Pinpoint the cell where the given text exists, returning its [X, Y] midpoint coordinate. 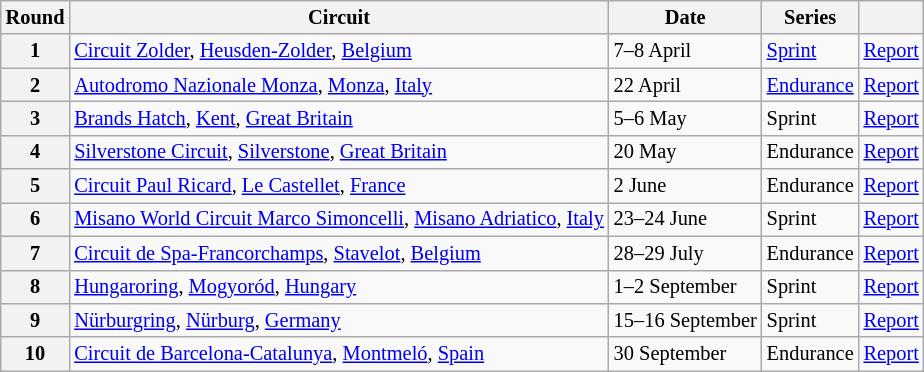
Nürburgring, Nürburg, Germany [338, 320]
8 [36, 287]
Circuit Paul Ricard, Le Castellet, France [338, 186]
7–8 April [686, 51]
Misano World Circuit Marco Simoncelli, Misano Adriatico, Italy [338, 219]
6 [36, 219]
5 [36, 186]
22 April [686, 85]
Brands Hatch, Kent, Great Britain [338, 118]
Hungaroring, Mogyoród, Hungary [338, 287]
10 [36, 354]
15–16 September [686, 320]
9 [36, 320]
4 [36, 152]
2 June [686, 186]
Round [36, 17]
Silverstone Circuit, Silverstone, Great Britain [338, 152]
Circuit [338, 17]
3 [36, 118]
23–24 June [686, 219]
Autodromo Nazionale Monza, Monza, Italy [338, 85]
Circuit de Barcelona-Catalunya, Montmeló, Spain [338, 354]
2 [36, 85]
Circuit Zolder, Heusden-Zolder, Belgium [338, 51]
7 [36, 253]
30 September [686, 354]
20 May [686, 152]
1–2 September [686, 287]
5–6 May [686, 118]
1 [36, 51]
Date [686, 17]
Circuit de Spa-Francorchamps, Stavelot, Belgium [338, 253]
Series [810, 17]
28–29 July [686, 253]
